Scan for the cell matching the given text and deliver its (X, Y) coordinate at center. 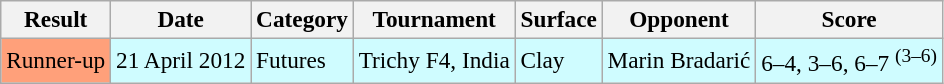
Score (850, 19)
Marin Bradarić (679, 60)
Date (181, 19)
Tournament (434, 19)
Trichy F4, India (434, 60)
Futures (302, 60)
Opponent (679, 19)
Clay (558, 60)
Runner-up (56, 60)
Surface (558, 19)
Category (302, 19)
6–4, 3–6, 6–7 (3–6) (850, 60)
Result (56, 19)
21 April 2012 (181, 60)
